Search for the cell housing the specified text and yield its [X, Y] center coordinate. 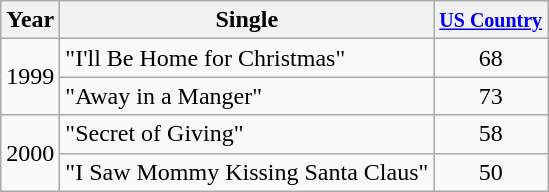
"Away in a Manger" [247, 96]
50 [491, 172]
Year [30, 20]
Single [247, 20]
58 [491, 134]
2000 [30, 153]
73 [491, 96]
68 [491, 58]
1999 [30, 77]
US Country [491, 20]
"I Saw Mommy Kissing Santa Claus" [247, 172]
"Secret of Giving" [247, 134]
"I'll Be Home for Christmas" [247, 58]
